Locate the cell with the specified text and output its [x, y] center coordinate. 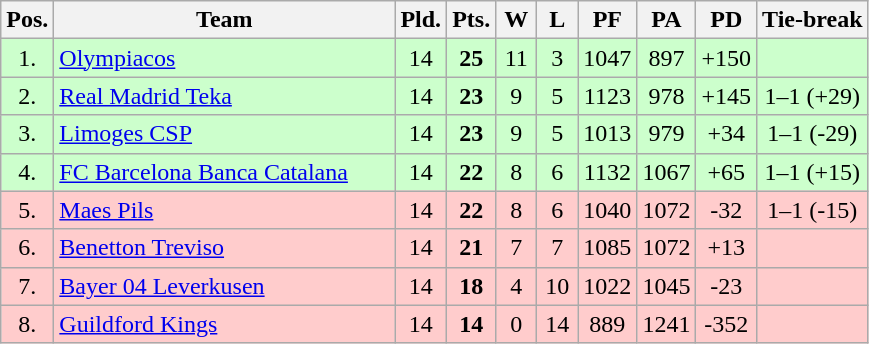
1013 [608, 134]
Pld. [421, 20]
Team [224, 20]
1085 [608, 248]
FC Barcelona Banca Catalana [224, 172]
1123 [608, 96]
21 [472, 248]
11 [516, 58]
979 [666, 134]
3. [28, 134]
Real Madrid Teka [224, 96]
5. [28, 210]
Maes Pils [224, 210]
1–1 (-29) [813, 134]
1022 [608, 286]
1–1 (+29) [813, 96]
1–1 (+15) [813, 172]
897 [666, 58]
Olympiacos [224, 58]
Tie-break [813, 20]
Guildford Kings [224, 324]
6. [28, 248]
25 [472, 58]
4. [28, 172]
-32 [726, 210]
1–1 (-15) [813, 210]
18 [472, 286]
L [558, 20]
Bayer 04 Leverkusen [224, 286]
+13 [726, 248]
PA [666, 20]
1040 [608, 210]
889 [608, 324]
8. [28, 324]
+145 [726, 96]
1047 [608, 58]
1241 [666, 324]
-352 [726, 324]
10 [558, 286]
3 [558, 58]
1. [28, 58]
4 [516, 286]
Pts. [472, 20]
PD [726, 20]
1045 [666, 286]
7. [28, 286]
+65 [726, 172]
1132 [608, 172]
+34 [726, 134]
1067 [666, 172]
978 [666, 96]
2. [28, 96]
Pos. [28, 20]
-23 [726, 286]
Limoges CSP [224, 134]
Benetton Treviso [224, 248]
W [516, 20]
0 [516, 324]
+150 [726, 58]
PF [608, 20]
